For the text-containing cell, return its midpoint in (x, y) coordinate format. 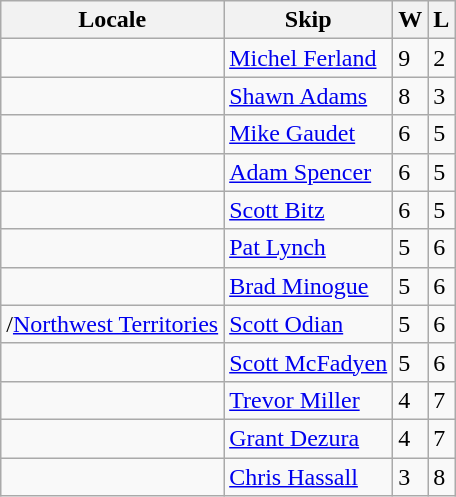
Pat Lynch (308, 248)
Shawn Adams (308, 96)
Skip (308, 20)
Chris Hassall (308, 477)
Grant Dezura (308, 438)
Mike Gaudet (308, 134)
Locale (112, 20)
L (442, 20)
Scott McFadyen (308, 362)
/Northwest Territories (112, 324)
Trevor Miller (308, 400)
Michel Ferland (308, 58)
9 (410, 58)
Scott Odian (308, 324)
Scott Bitz (308, 210)
W (410, 20)
2 (442, 58)
Brad Minogue (308, 286)
Adam Spencer (308, 172)
